Extract the (X, Y) coordinate from the center of the cell holding the provided text.  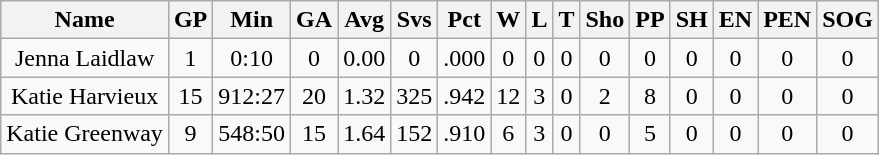
325 (414, 96)
12 (508, 96)
9 (190, 134)
T (566, 20)
W (508, 20)
GP (190, 20)
548:50 (252, 134)
.000 (464, 58)
Sho (605, 20)
.942 (464, 96)
2 (605, 96)
Jenna Laidlaw (85, 58)
5 (650, 134)
1.64 (364, 134)
EN (735, 20)
1.32 (364, 96)
1 (190, 58)
Name (85, 20)
Avg (364, 20)
0.00 (364, 58)
PP (650, 20)
Katie Harvieux (85, 96)
152 (414, 134)
Katie Greenway (85, 134)
6 (508, 134)
0:10 (252, 58)
GA (314, 20)
.910 (464, 134)
8 (650, 96)
20 (314, 96)
912:27 (252, 96)
Pct (464, 20)
Svs (414, 20)
SOG (848, 20)
L (540, 20)
Min (252, 20)
SH (692, 20)
PEN (788, 20)
